Return the [x, y] coordinate for the center point of the cell that contains the specified text.  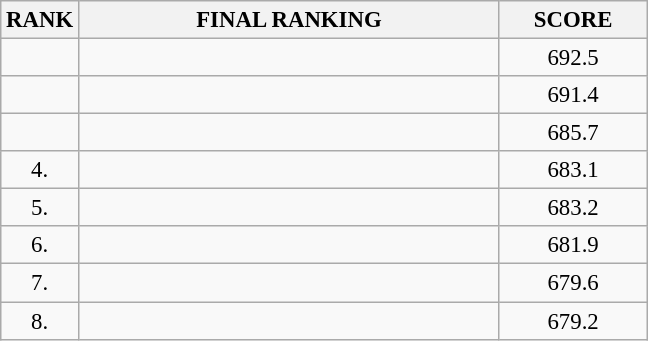
6. [40, 245]
FINAL RANKING [288, 20]
7. [40, 283]
679.2 [572, 321]
SCORE [572, 20]
683.2 [572, 208]
692.5 [572, 58]
685.7 [572, 133]
679.6 [572, 283]
8. [40, 321]
691.4 [572, 95]
RANK [40, 20]
683.1 [572, 170]
681.9 [572, 245]
4. [40, 170]
5. [40, 208]
